Extract the (X, Y) coordinate from the center of the cell holding the provided text.  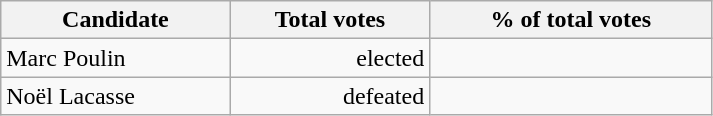
defeated (330, 96)
elected (330, 58)
% of total votes (571, 20)
Noël Lacasse (116, 96)
Total votes (330, 20)
Marc Poulin (116, 58)
Candidate (116, 20)
